From the cell containing the given text, extract its center point as [x, y] coordinate. 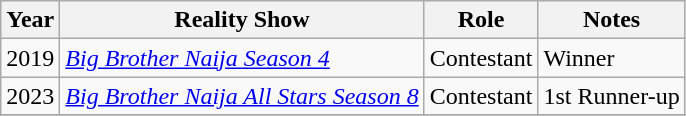
2023 [30, 96]
Notes [612, 20]
1st Runner-up [612, 96]
Winner [612, 58]
Reality Show [242, 20]
Year [30, 20]
Role [481, 20]
Big Brother Naija Season 4 [242, 58]
2019 [30, 58]
Big Brother Naija All Stars Season 8 [242, 96]
